For the text-containing cell, return its midpoint in (x, y) coordinate format. 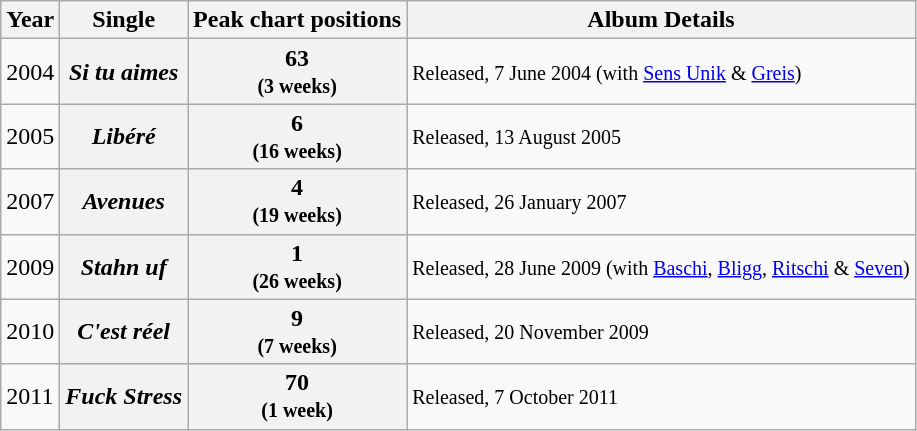
2009 (30, 266)
Released, 26 January 2007 (662, 202)
2004 (30, 72)
Avenues (124, 202)
2010 (30, 332)
Released, 7 October 2011 (662, 396)
Stahn uf (124, 266)
9(7 weeks) (298, 332)
Released, 20 November 2009 (662, 332)
4(19 weeks) (298, 202)
2007 (30, 202)
C'est réel (124, 332)
Released, 13 August 2005 (662, 136)
6(16 weeks) (298, 136)
Released, 7 June 2004 (with Sens Unik & Greis) (662, 72)
Year (30, 20)
Album Details (662, 20)
Si tu aimes (124, 72)
Peak chart positions (298, 20)
Released, 28 June 2009 (with Baschi, Bligg, Ritschi & Seven) (662, 266)
Single (124, 20)
Fuck Stress (124, 396)
2005 (30, 136)
70(1 week) (298, 396)
1(26 weeks) (298, 266)
63(3 weeks) (298, 72)
2011 (30, 396)
Libéré (124, 136)
